Extract the (X, Y) coordinate from the center of the cell holding the provided text.  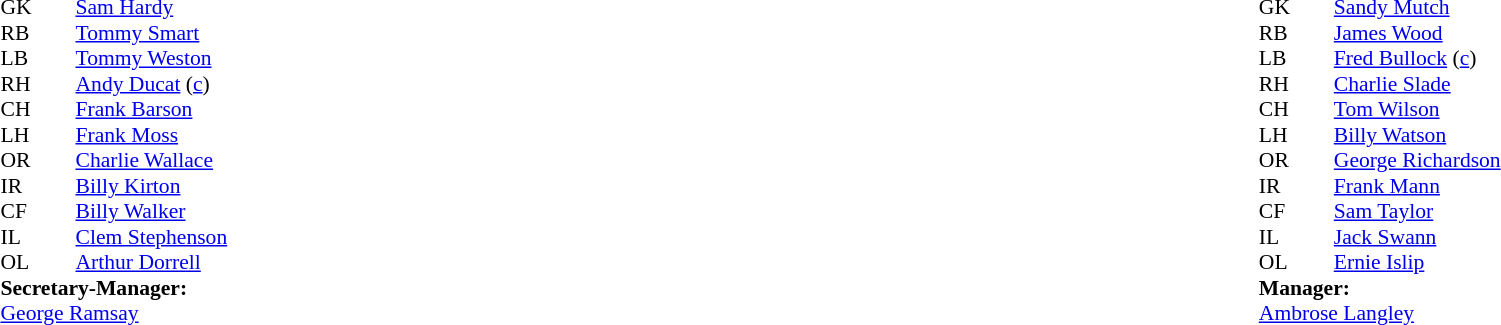
Billy Kirton (152, 186)
James Wood (1418, 33)
George Richardson (1418, 161)
Billy Watson (1418, 135)
Jack Swann (1418, 237)
Ernie Islip (1418, 263)
Tom Wilson (1418, 109)
Fred Bullock (c) (1418, 59)
Clem Stephenson (152, 237)
Tommy Weston (152, 59)
Frank Moss (152, 135)
Frank Mann (1418, 186)
Charlie Wallace (152, 161)
Andy Ducat (c) (152, 84)
Manager: (1380, 288)
Frank Barson (152, 109)
Tommy Smart (152, 33)
Billy Walker (152, 211)
Arthur Dorrell (152, 263)
Sam Taylor (1418, 211)
Secretary-Manager: (114, 288)
Charlie Slade (1418, 84)
